Scan for the cell matching the given text and deliver its (X, Y) coordinate at center. 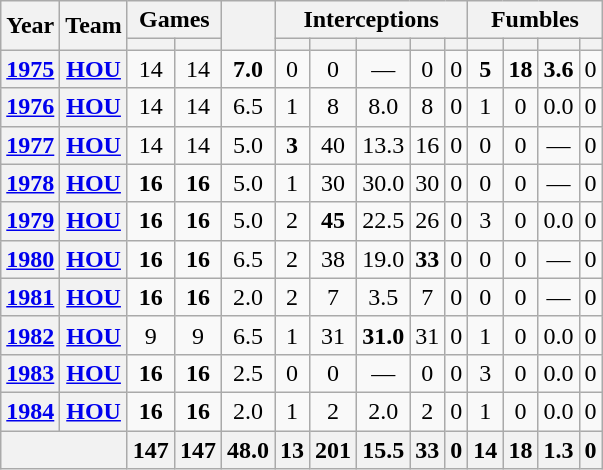
8.0 (384, 107)
31.0 (384, 335)
3.6 (558, 69)
1980 (30, 259)
1983 (30, 373)
30.0 (384, 183)
22.5 (384, 221)
5 (486, 69)
1982 (30, 335)
38 (334, 259)
1976 (30, 107)
Year (30, 26)
3.5 (384, 297)
1975 (30, 69)
13 (292, 449)
Fumbles (535, 20)
48.0 (248, 449)
1978 (30, 183)
13.3 (384, 145)
1977 (30, 145)
15.5 (384, 449)
Games (174, 20)
26 (428, 221)
Team (94, 26)
1.3 (558, 449)
1979 (30, 221)
1984 (30, 411)
Interceptions (372, 20)
1981 (30, 297)
7.0 (248, 69)
19.0 (384, 259)
2.5 (248, 373)
40 (334, 145)
45 (334, 221)
201 (334, 449)
